Locate the cell with the specified text and output its [X, Y] center coordinate. 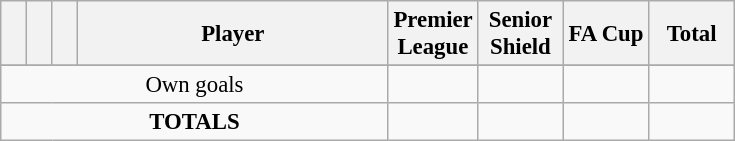
TOTALS [194, 122]
Senior Shield [521, 34]
Premier League [432, 34]
Own goals [194, 85]
Total [692, 34]
Player [234, 34]
FA Cup [606, 34]
